Scan for the cell matching the given text and deliver its (x, y) coordinate at center. 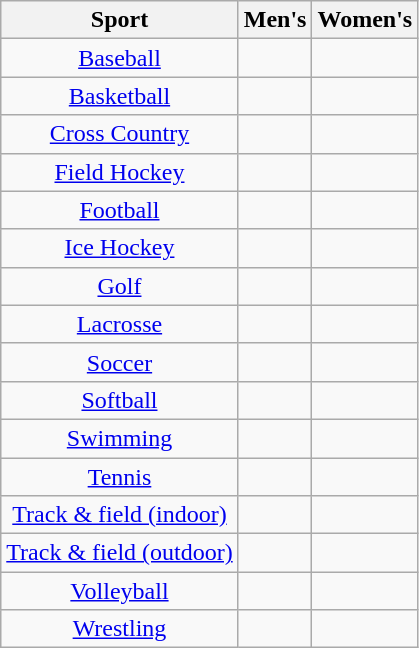
Soccer (120, 362)
Track & field (indoor) (120, 515)
Swimming (120, 438)
Football (120, 210)
Lacrosse (120, 324)
Wrestling (120, 629)
Field Hockey (120, 172)
Tennis (120, 477)
Track & field (outdoor) (120, 553)
Softball (120, 400)
Ice Hockey (120, 248)
Golf (120, 286)
Men's (275, 20)
Women's (365, 20)
Sport (120, 20)
Baseball (120, 58)
Basketball (120, 96)
Volleyball (120, 591)
Cross Country (120, 134)
